Determine the (X, Y) coordinate at the center of the cell enclosing the given text.  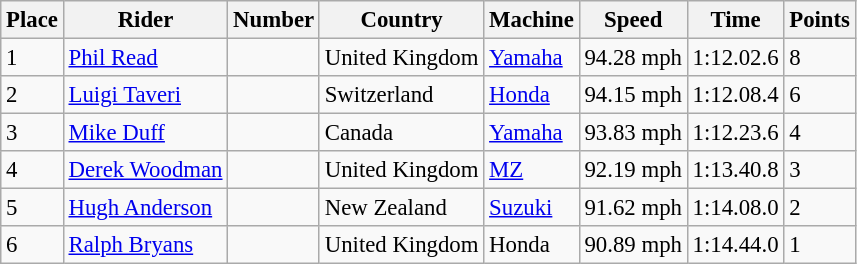
92.19 mph (633, 170)
1:12.23.6 (736, 133)
Speed (633, 20)
94.15 mph (633, 95)
Luigi Taveri (146, 95)
Country (401, 20)
Phil Read (146, 58)
Hugh Anderson (146, 208)
Suzuki (532, 208)
8 (820, 58)
Number (274, 20)
1:13.40.8 (736, 170)
Derek Woodman (146, 170)
94.28 mph (633, 58)
91.62 mph (633, 208)
Mike Duff (146, 133)
1:14.44.0 (736, 245)
Place (32, 20)
Machine (532, 20)
5 (32, 208)
1:12.02.6 (736, 58)
Time (736, 20)
Ralph Bryans (146, 245)
New Zealand (401, 208)
93.83 mph (633, 133)
Canada (401, 133)
Switzerland (401, 95)
1:12.08.4 (736, 95)
1:14.08.0 (736, 208)
Points (820, 20)
90.89 mph (633, 245)
MZ (532, 170)
Rider (146, 20)
